Determine the (X, Y) coordinate at the center of the cell enclosing the given text.  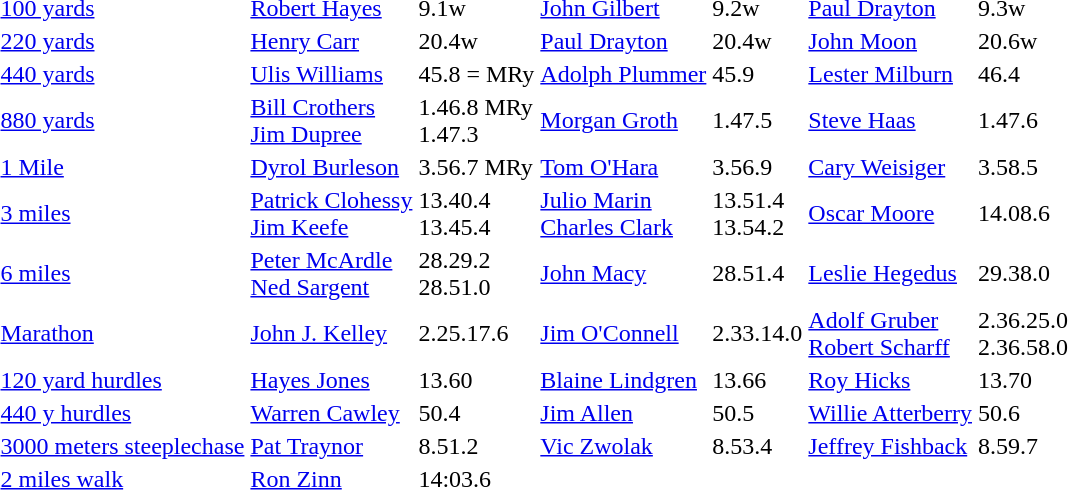
John J. Kelley (332, 334)
Julio Marin Charles Clark (624, 214)
50.5 (758, 413)
Peter McArdle Ned Sargent (332, 274)
2.25.17.6 (476, 334)
Leslie Hegedus (890, 274)
John Moon (890, 41)
8.53.4 (758, 446)
John Macy (624, 274)
Blaine Lindgren (624, 380)
Dyrol Burleson (332, 167)
13.40.413.45.4 (476, 214)
Bill Crothers Jim Dupree (332, 120)
Paul Drayton (624, 41)
Vic Zwolak (624, 446)
13.66 (758, 380)
Oscar Moore (890, 214)
28.51.4 (758, 274)
Willie Atterberry (890, 413)
Steve Haas (890, 120)
Pat Traynor (332, 446)
Adolf Gruber Robert Scharff (890, 334)
Jim O'Connell (624, 334)
Morgan Groth (624, 120)
Lester Milburn (890, 74)
Roy Hicks (890, 380)
Adolph Plummer (624, 74)
8.51.2 (476, 446)
Ulis Williams (332, 74)
13.60 (476, 380)
28.29.228.51.0 (476, 274)
Jim Allen (624, 413)
3.56.7 MRy (476, 167)
1.46.8 MRy1.47.3 (476, 120)
Cary Weisiger (890, 167)
Henry Carr (332, 41)
13.51.413.54.2 (758, 214)
Warren Cawley (332, 413)
Jeffrey Fishback (890, 446)
45.9 (758, 74)
45.8 = MRy (476, 74)
Hayes Jones (332, 380)
50.4 (476, 413)
3.56.9 (758, 167)
2.33.14.0 (758, 334)
Patrick Clohessy Jim Keefe (332, 214)
1.47.5 (758, 120)
Tom O'Hara (624, 167)
